Find where the given text appears and provide that cell's center as [x, y] coordinate. 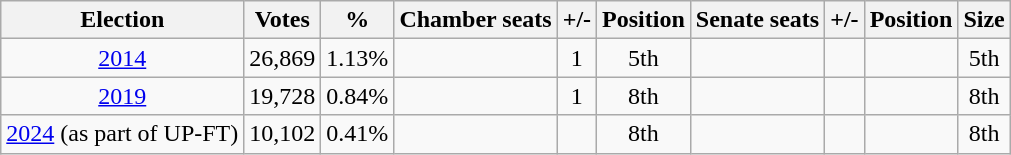
% [358, 20]
10,102 [282, 134]
Election [122, 20]
26,869 [282, 58]
0.84% [358, 96]
1.13% [358, 58]
Senate seats [757, 20]
2014 [122, 58]
0.41% [358, 134]
2024 (as part of UP-FT) [122, 134]
Chamber seats [476, 20]
Size [984, 20]
19,728 [282, 96]
2019 [122, 96]
Votes [282, 20]
